Return the (X, Y) coordinate for the center point of the cell that contains the specified text.  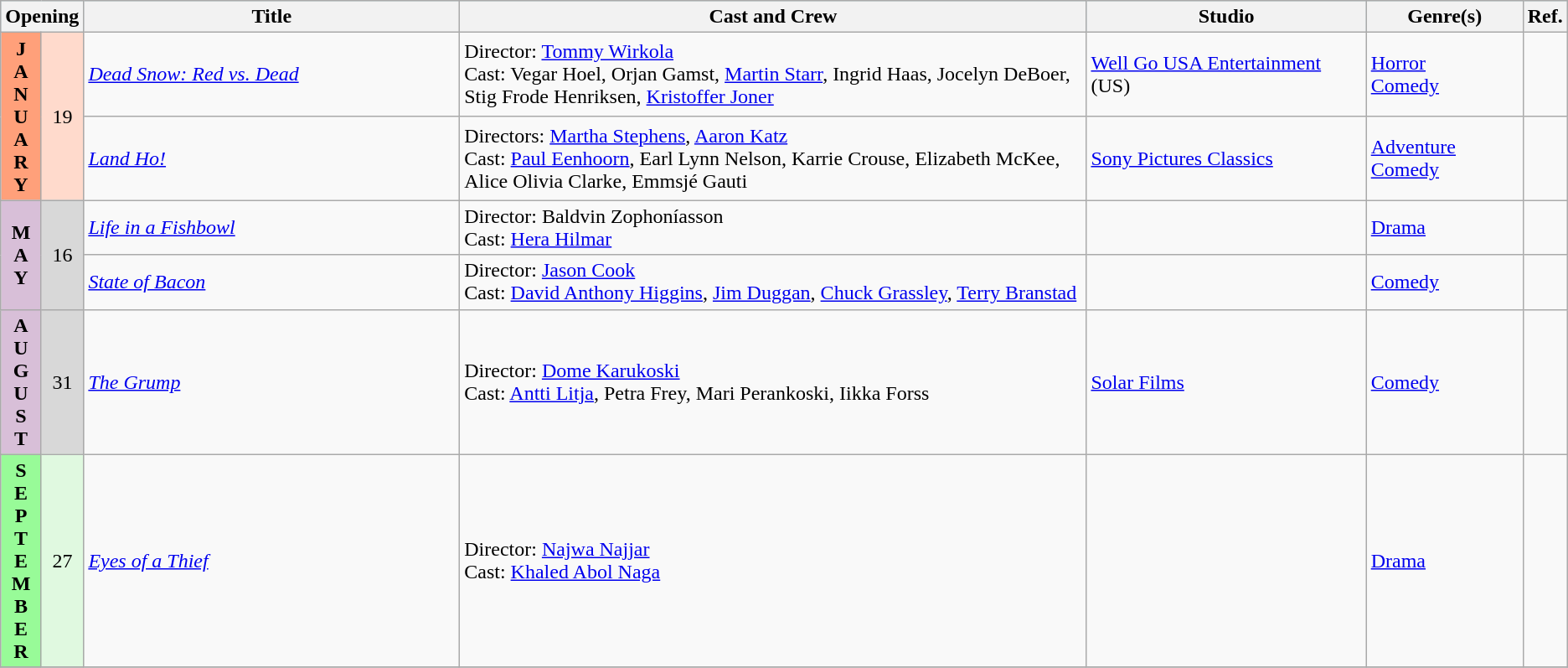
Genre(s) (1444, 17)
State of Bacon (271, 282)
Director: Tommy Wirkola Cast: Vegar Hoel, Orjan Gamst, Martin Starr, Ingrid Haas, Jocelyn DeBoer, Stig Frode Henriksen, Kristoffer Joner (773, 75)
Director: Dome Karukoski Cast: Antti Litja, Petra Frey, Mari Perankoski, Iikka Forss (773, 382)
31 (62, 382)
Eyes of a Thief (271, 561)
Director: Najwa Najjar Cast: Khaled Abol Naga (773, 561)
Dead Snow: Red vs. Dead (271, 75)
Well Go USA Entertainment (US) (1226, 75)
AUGUST (22, 382)
Director: Jason Cook Cast: David Anthony Higgins, Jim Duggan, Chuck Grassley, Terry Branstad (773, 282)
MAY (22, 255)
Land Ho! (271, 158)
Ref. (1545, 17)
Studio (1226, 17)
JANUARY (22, 117)
16 (62, 255)
Solar Films (1226, 382)
Life in a Fishbowl (271, 228)
Opening (42, 17)
Sony Pictures Classics (1226, 158)
The Grump (271, 382)
Horror Comedy (1444, 75)
Adventure Comedy (1444, 158)
27 (62, 561)
Title (271, 17)
Cast and Crew (773, 17)
SEPTEMBER (22, 561)
19 (62, 117)
Directors: Martha Stephens, Aaron Katz Cast: Paul Eenhoorn, Earl Lynn Nelson, Karrie Crouse, Elizabeth McKee, Alice Olivia Clarke, Emmsjé Gauti (773, 158)
Director: Baldvin Zophoníasson Cast: Hera Hilmar (773, 228)
